Provide the (X, Y) coordinate of the cell's center where the given text is located.  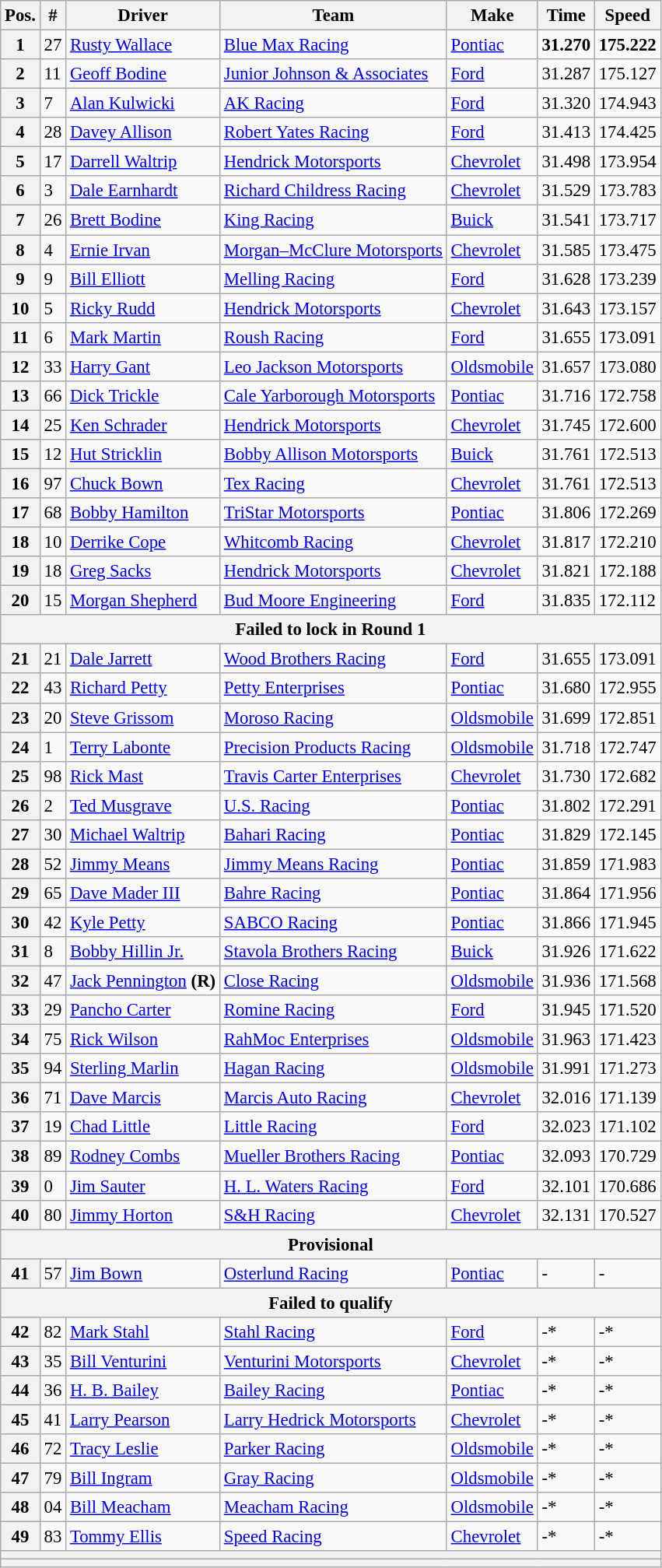
Morgan Shepherd (143, 601)
Mark Martin (143, 337)
68 (53, 513)
173.783 (627, 191)
Failed to lock in Round 1 (331, 630)
Team (333, 16)
Greg Sacks (143, 571)
Close Racing (333, 981)
Mueller Brothers Racing (333, 1156)
31.413 (566, 132)
Jack Pennington (R) (143, 981)
0 (53, 1186)
46 (20, 1449)
Brett Bodine (143, 220)
170.686 (627, 1186)
Marcis Auto Racing (333, 1098)
172.747 (627, 747)
171.568 (627, 981)
Tommy Ellis (143, 1537)
Jimmy Means (143, 864)
75 (53, 1040)
Hut Stricklin (143, 454)
31.864 (566, 893)
Romine Racing (333, 1010)
Bill Meacham (143, 1507)
32.131 (566, 1215)
16 (20, 483)
89 (53, 1156)
Rick Wilson (143, 1040)
172.758 (627, 396)
174.425 (627, 132)
U.S. Racing (333, 805)
Whitcomb Racing (333, 542)
170.527 (627, 1215)
14 (20, 425)
Ken Schrader (143, 425)
31.529 (566, 191)
32.101 (566, 1186)
13 (20, 396)
Sterling Marlin (143, 1068)
171.983 (627, 864)
Steve Grissom (143, 717)
Dale Jarrett (143, 659)
173.954 (627, 162)
52 (53, 864)
Richard Childress Racing (333, 191)
Dave Mader III (143, 893)
Venturini Motorsports (333, 1361)
32 (20, 981)
34 (20, 1040)
Wood Brothers Racing (333, 659)
171.520 (627, 1010)
Rodney Combs (143, 1156)
Jim Sauter (143, 1186)
173.475 (627, 250)
174.943 (627, 103)
48 (20, 1507)
170.729 (627, 1156)
31.699 (566, 717)
31.628 (566, 279)
Rusty Wallace (143, 45)
32.016 (566, 1098)
Harry Gant (143, 367)
Bobby Allison Motorsports (333, 454)
98 (53, 776)
83 (53, 1537)
S&H Racing (333, 1215)
31.817 (566, 542)
31.936 (566, 981)
173.157 (627, 308)
Provisional (331, 1244)
171.945 (627, 922)
23 (20, 717)
Hagan Racing (333, 1068)
172.112 (627, 601)
172.682 (627, 776)
172.600 (627, 425)
31.541 (566, 220)
Little Racing (333, 1128)
Junior Johnson & Associates (333, 74)
172.955 (627, 689)
57 (53, 1273)
31.287 (566, 74)
71 (53, 1098)
31.835 (566, 601)
Bill Ingram (143, 1479)
Robert Yates Racing (333, 132)
RahMoc Enterprises (333, 1040)
Stavola Brothers Racing (333, 952)
Larry Pearson (143, 1419)
Terry Labonte (143, 747)
173.239 (627, 279)
Rick Mast (143, 776)
H. L. Waters Racing (333, 1186)
32.093 (566, 1156)
Ted Musgrave (143, 805)
Cale Yarborough Motorsports (333, 396)
Osterlund Racing (333, 1273)
31.680 (566, 689)
Petty Enterprises (333, 689)
Tex Racing (333, 483)
04 (53, 1507)
Tracy Leslie (143, 1449)
38 (20, 1156)
Jimmy Means Racing (333, 864)
175.222 (627, 45)
31.657 (566, 367)
94 (53, 1068)
172.210 (627, 542)
Meacham Racing (333, 1507)
Driver (143, 16)
Travis Carter Enterprises (333, 776)
31.806 (566, 513)
31.945 (566, 1010)
Kyle Petty (143, 922)
# (53, 16)
175.127 (627, 74)
39 (20, 1186)
171.622 (627, 952)
Ernie Irvan (143, 250)
171.423 (627, 1040)
Ricky Rudd (143, 308)
172.291 (627, 805)
Richard Petty (143, 689)
173.717 (627, 220)
Time (566, 16)
65 (53, 893)
24 (20, 747)
82 (53, 1332)
171.102 (627, 1128)
Chad Little (143, 1128)
Davey Allison (143, 132)
Speed Racing (333, 1537)
Stahl Racing (333, 1332)
31 (20, 952)
TriStar Motorsports (333, 513)
Leo Jackson Motorsports (333, 367)
Jim Bown (143, 1273)
Morgan–McClure Motorsports (333, 250)
Dale Earnhardt (143, 191)
Moroso Racing (333, 717)
31.802 (566, 805)
31.829 (566, 835)
171.139 (627, 1098)
31.270 (566, 45)
79 (53, 1479)
Bud Moore Engineering (333, 601)
40 (20, 1215)
80 (53, 1215)
31.745 (566, 425)
Bill Venturini (143, 1361)
Bailey Racing (333, 1391)
Dick Trickle (143, 396)
97 (53, 483)
31.716 (566, 396)
Alan Kulwicki (143, 103)
172.851 (627, 717)
31.991 (566, 1068)
SABCO Racing (333, 922)
31.498 (566, 162)
31.585 (566, 250)
Derrike Cope (143, 542)
22 (20, 689)
31.730 (566, 776)
Larry Hedrick Motorsports (333, 1419)
31.866 (566, 922)
Bobby Hamilton (143, 513)
172.188 (627, 571)
King Racing (333, 220)
31.859 (566, 864)
Blue Max Racing (333, 45)
172.269 (627, 513)
Geoff Bodine (143, 74)
Speed (627, 16)
31.926 (566, 952)
Bill Elliott (143, 279)
Michael Waltrip (143, 835)
66 (53, 396)
31.821 (566, 571)
Precision Products Racing (333, 747)
Bahari Racing (333, 835)
Gray Racing (333, 1479)
Pos. (20, 16)
37 (20, 1128)
45 (20, 1419)
Mark Stahl (143, 1332)
Pancho Carter (143, 1010)
49 (20, 1537)
H. B. Bailey (143, 1391)
31.718 (566, 747)
AK Racing (333, 103)
Chuck Bown (143, 483)
173.080 (627, 367)
44 (20, 1391)
171.956 (627, 893)
31.963 (566, 1040)
Darrell Waltrip (143, 162)
31.320 (566, 103)
172.145 (627, 835)
Jimmy Horton (143, 1215)
171.273 (627, 1068)
Failed to qualify (331, 1303)
Dave Marcis (143, 1098)
32.023 (566, 1128)
Bobby Hillin Jr. (143, 952)
Bahre Racing (333, 893)
31.643 (566, 308)
Melling Racing (333, 279)
72 (53, 1449)
Make (492, 16)
Roush Racing (333, 337)
Parker Racing (333, 1449)
